Locate the cell with the specified text and output its (x, y) center coordinate. 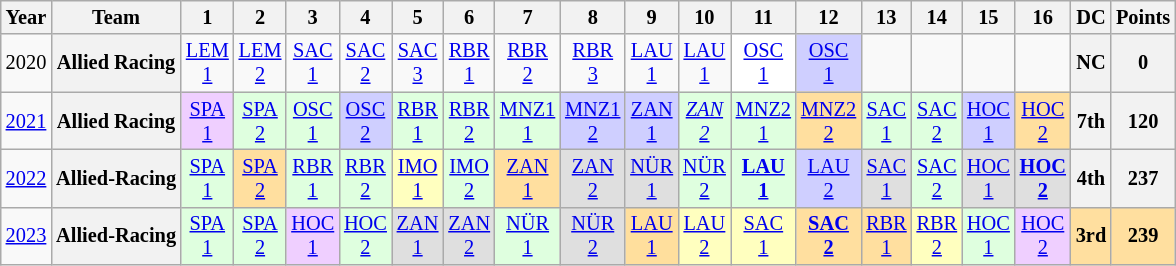
IMO1 (418, 178)
NC (1091, 63)
Points (1143, 17)
13 (886, 17)
237 (1143, 178)
2023 (26, 236)
239 (1143, 236)
2022 (26, 178)
3rd (1091, 236)
9 (652, 17)
16 (1043, 17)
RBR3 (592, 63)
1 (208, 17)
11 (764, 17)
DC (1091, 17)
2 (260, 17)
MNZ11 (528, 121)
MNZ22 (828, 121)
IMO2 (469, 178)
7 (528, 17)
3 (312, 17)
4 (366, 17)
5 (418, 17)
2021 (26, 121)
4th (1091, 178)
Team (116, 17)
LEM1 (208, 63)
12 (828, 17)
MNZ12 (592, 121)
120 (1143, 121)
OSC2 (366, 121)
7th (1091, 121)
14 (937, 17)
15 (988, 17)
8 (592, 17)
Year (26, 17)
LEM2 (260, 63)
6 (469, 17)
SAC3 (418, 63)
2020 (26, 63)
0 (1143, 63)
10 (704, 17)
MNZ21 (764, 121)
